For the text-containing cell, return its midpoint in (X, Y) coordinate format. 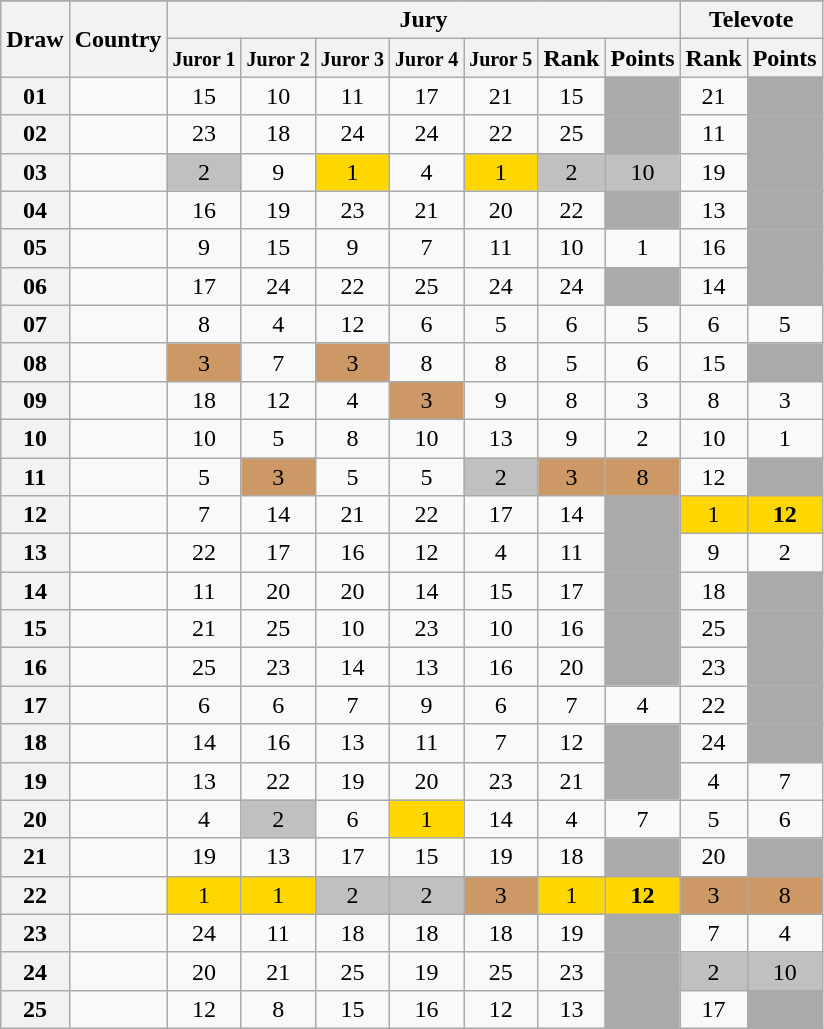
Draw (35, 39)
01 (35, 96)
09 (35, 400)
Juror 5 (501, 58)
Juror 4 (426, 58)
05 (35, 248)
08 (35, 362)
Juror 1 (204, 58)
02 (35, 134)
Jury (424, 20)
03 (35, 172)
Country (118, 39)
06 (35, 286)
07 (35, 324)
04 (35, 210)
Juror 3 (352, 58)
Juror 2 (278, 58)
Televote (751, 20)
